For the text-containing cell, return its midpoint in [x, y] coordinate format. 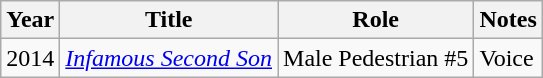
Title [169, 20]
Notes [508, 20]
2014 [30, 58]
Role [376, 20]
Male Pedestrian #5 [376, 58]
Year [30, 20]
Infamous Second Son [169, 58]
Voice [508, 58]
